Find where the given text appears and provide that cell's center as [x, y] coordinate. 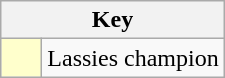
Key [112, 20]
Lassies champion [133, 58]
